Search for the cell housing the specified text and yield its [X, Y] center coordinate. 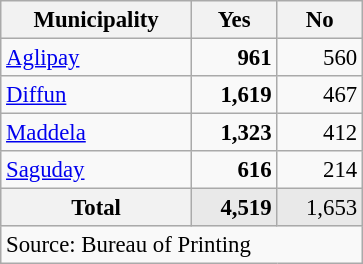
1,619 [234, 95]
Maddela [96, 133]
Aglipay [96, 58]
Diffun [96, 95]
560 [320, 58]
1,323 [234, 133]
214 [320, 170]
616 [234, 170]
Saguday [96, 170]
Source: Bureau of Printing [182, 245]
Total [96, 208]
4,519 [234, 208]
Municipality [96, 20]
412 [320, 133]
961 [234, 58]
467 [320, 95]
Yes [234, 20]
No [320, 20]
1,653 [320, 208]
